Return the (X, Y) coordinate for the center point of the cell that contains the specified text.  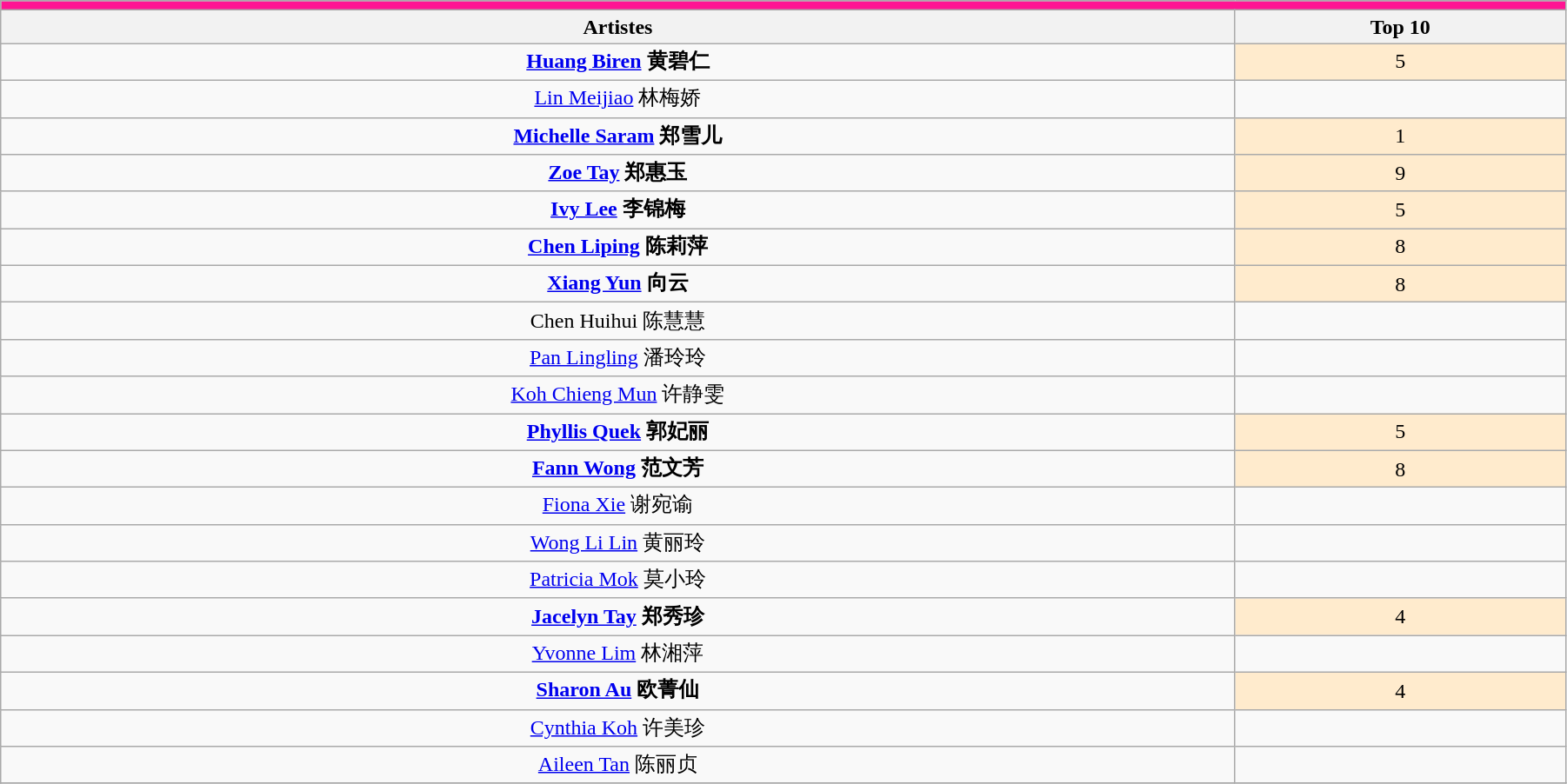
Zoe Tay 郑惠玉 (617, 174)
Fann Wong 范文芳 (617, 469)
9 (1400, 174)
Pan Lingling 潘玲玲 (617, 358)
Ivy Lee 李锦梅 (617, 210)
Lin Meijiao 林梅娇 (617, 99)
Cynthia Koh 许美珍 (617, 728)
Top 10 (1400, 27)
Huang Biren 黄碧仁 (617, 63)
Aileen Tan 陈丽贞 (617, 765)
1 (1400, 136)
Koh Chieng Mun 许静雯 (617, 395)
Chen Liping 陈莉萍 (617, 247)
Wong Li Lin 黄丽玲 (617, 542)
Fiona Xie 谢宛谕 (617, 506)
Michelle Saram 郑雪儿 (617, 136)
Jacelyn Tay 郑秀珍 (617, 617)
Xiang Yun 向云 (617, 283)
Yvonne Lim 林湘萍 (617, 654)
Chen Huihui 陈慧慧 (617, 322)
Artistes (617, 27)
Phyllis Quek 郭妃丽 (617, 433)
Sharon Au 欧菁仙 (617, 690)
Patricia Mok 莫小玲 (617, 581)
